Extract the [x, y] coordinate from the center of the cell holding the provided text.  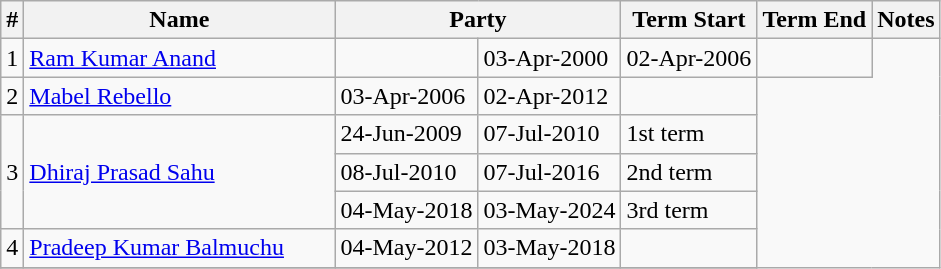
Term End [814, 20]
Name [180, 20]
03-May-2018 [550, 248]
04-May-2018 [406, 210]
Term Start [689, 20]
03-Apr-2000 [550, 58]
3rd term [689, 210]
Ram Kumar Anand [180, 58]
2 [12, 96]
02-Apr-2006 [689, 58]
03-May-2024 [550, 210]
Mabel Rebello [180, 96]
2nd term [689, 172]
08-Jul-2010 [406, 172]
Pradeep Kumar Balmuchu [180, 248]
3 [12, 172]
Party [478, 20]
1st term [689, 134]
4 [12, 248]
Dhiraj Prasad Sahu [180, 172]
# [12, 20]
07-Jul-2010 [550, 134]
1 [12, 58]
02-Apr-2012 [550, 96]
04-May-2012 [406, 248]
Notes [906, 20]
03-Apr-2006 [406, 96]
24-Jun-2009 [406, 134]
07-Jul-2016 [550, 172]
